Identify which cell holds the provided text, then report its (X, Y) central coordinate. 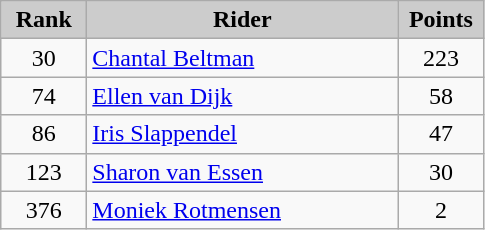
376 (44, 210)
74 (44, 96)
Moniek Rotmensen (242, 210)
123 (44, 172)
Points (441, 20)
Rank (44, 20)
Sharon van Essen (242, 172)
Chantal Beltman (242, 58)
47 (441, 134)
Iris Slappendel (242, 134)
Ellen van Dijk (242, 96)
86 (44, 134)
Rider (242, 20)
223 (441, 58)
58 (441, 96)
2 (441, 210)
